Output the [x, y] coordinate of the center of the cell containing the given text.  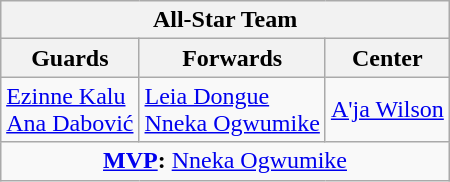
Ezinne Kalu Ana Dabović [70, 110]
All-Star Team [226, 20]
Leia Dongue Nneka Ogwumike [232, 110]
A'ja Wilson [387, 110]
MVP: Nneka Ogwumike [226, 161]
Guards [70, 58]
Forwards [232, 58]
Center [387, 58]
